From the cell containing the given text, extract its center point as [x, y] coordinate. 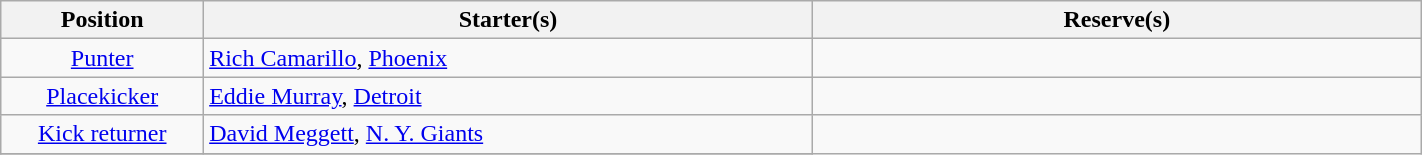
Kick returner [102, 134]
Position [102, 20]
Reserve(s) [1116, 20]
Rich Camarillo, Phoenix [508, 58]
David Meggett, N. Y. Giants [508, 134]
Eddie Murray, Detroit [508, 96]
Punter [102, 58]
Placekicker [102, 96]
Starter(s) [508, 20]
